From the cell containing the given text, extract its center point as (X, Y) coordinate. 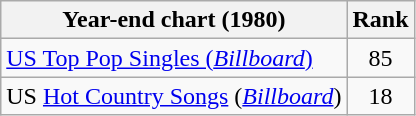
Rank (380, 20)
US Top Pop Singles (Billboard) (174, 58)
Year-end chart (1980) (174, 20)
US Hot Country Songs (Billboard) (174, 96)
18 (380, 96)
85 (380, 58)
